From the cell containing the given text, extract its center point as [x, y] coordinate. 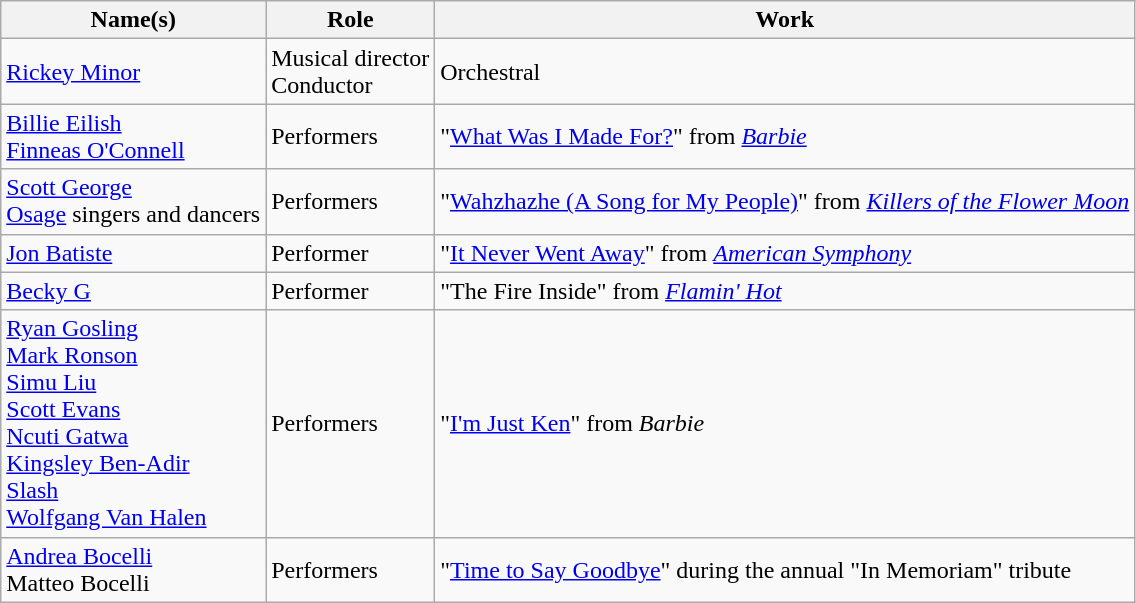
Role [350, 20]
"The Fire Inside" from Flamin' Hot [785, 291]
"Time to Say Goodbye" during the annual "In Memoriam" tribute [785, 570]
"I'm Just Ken" from Barbie [785, 424]
"What Was I Made For?" from Barbie [785, 136]
"Wahzhazhe (A Song for My People)" from Killers of the Flower Moon [785, 202]
Becky G [134, 291]
Andrea BocelliMatteo Bocelli [134, 570]
Ryan GoslingMark RonsonSimu LiuScott EvansNcuti GatwaKingsley Ben-AdirSlashWolfgang Van Halen [134, 424]
"It Never Went Away" from American Symphony [785, 253]
Musical directorConductor [350, 72]
Rickey Minor [134, 72]
Orchestral [785, 72]
Jon Batiste [134, 253]
Work [785, 20]
Scott GeorgeOsage singers and dancers [134, 202]
Billie EilishFinneas O'Connell [134, 136]
Name(s) [134, 20]
